Identify which cell holds the provided text, then report its [X, Y] central coordinate. 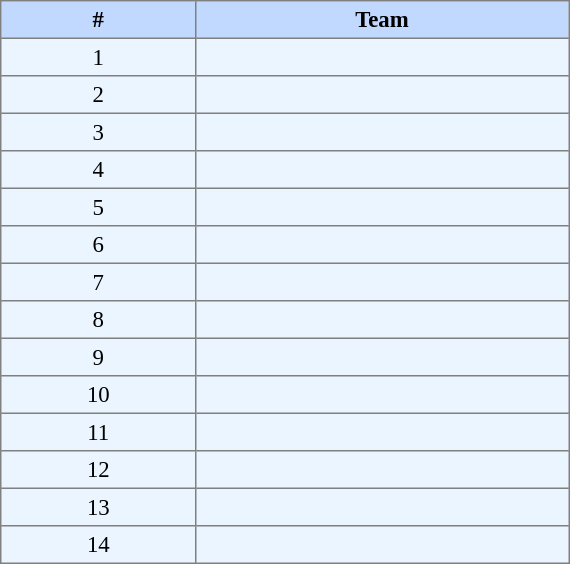
10 [98, 395]
Team [382, 20]
7 [98, 282]
4 [98, 170]
2 [98, 95]
11 [98, 432]
9 [98, 357]
8 [98, 320]
# [98, 20]
3 [98, 132]
6 [98, 245]
14 [98, 545]
13 [98, 507]
5 [98, 207]
1 [98, 57]
12 [98, 470]
